Output the (x, y) coordinate of the center of the cell containing the given text.  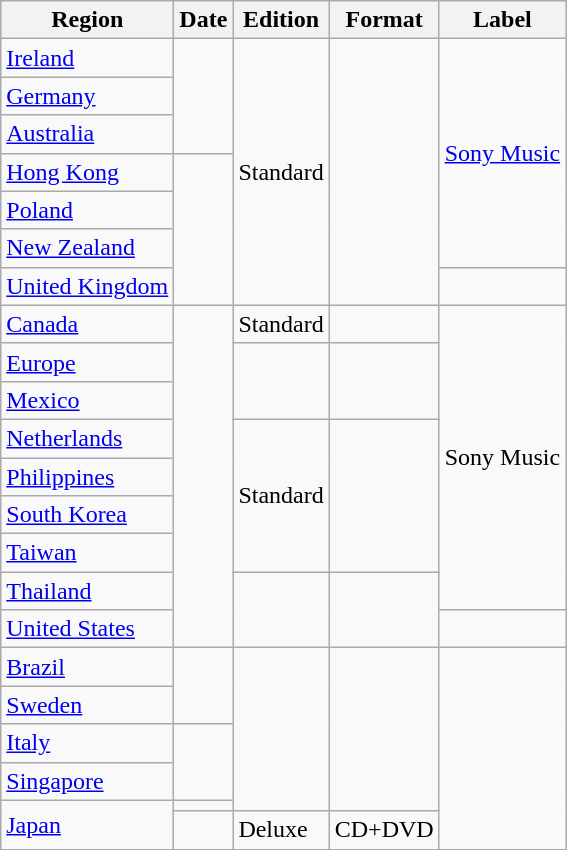
Deluxe (281, 830)
Brazil (88, 667)
Singapore (88, 781)
Date (204, 20)
Mexico (88, 400)
United Kingdom (88, 286)
Thailand (88, 591)
Poland (88, 210)
Region (88, 20)
Canada (88, 324)
CD+DVD (384, 830)
Australia (88, 134)
Italy (88, 743)
Format (384, 20)
Hong Kong (88, 172)
Taiwan (88, 553)
Sweden (88, 705)
Ireland (88, 58)
Edition (281, 20)
Philippines (88, 477)
Europe (88, 362)
New Zealand (88, 248)
Label (502, 20)
Germany (88, 96)
Japan (88, 824)
Netherlands (88, 438)
South Korea (88, 515)
United States (88, 629)
